Locate the cell with the specified text and output its [X, Y] center coordinate. 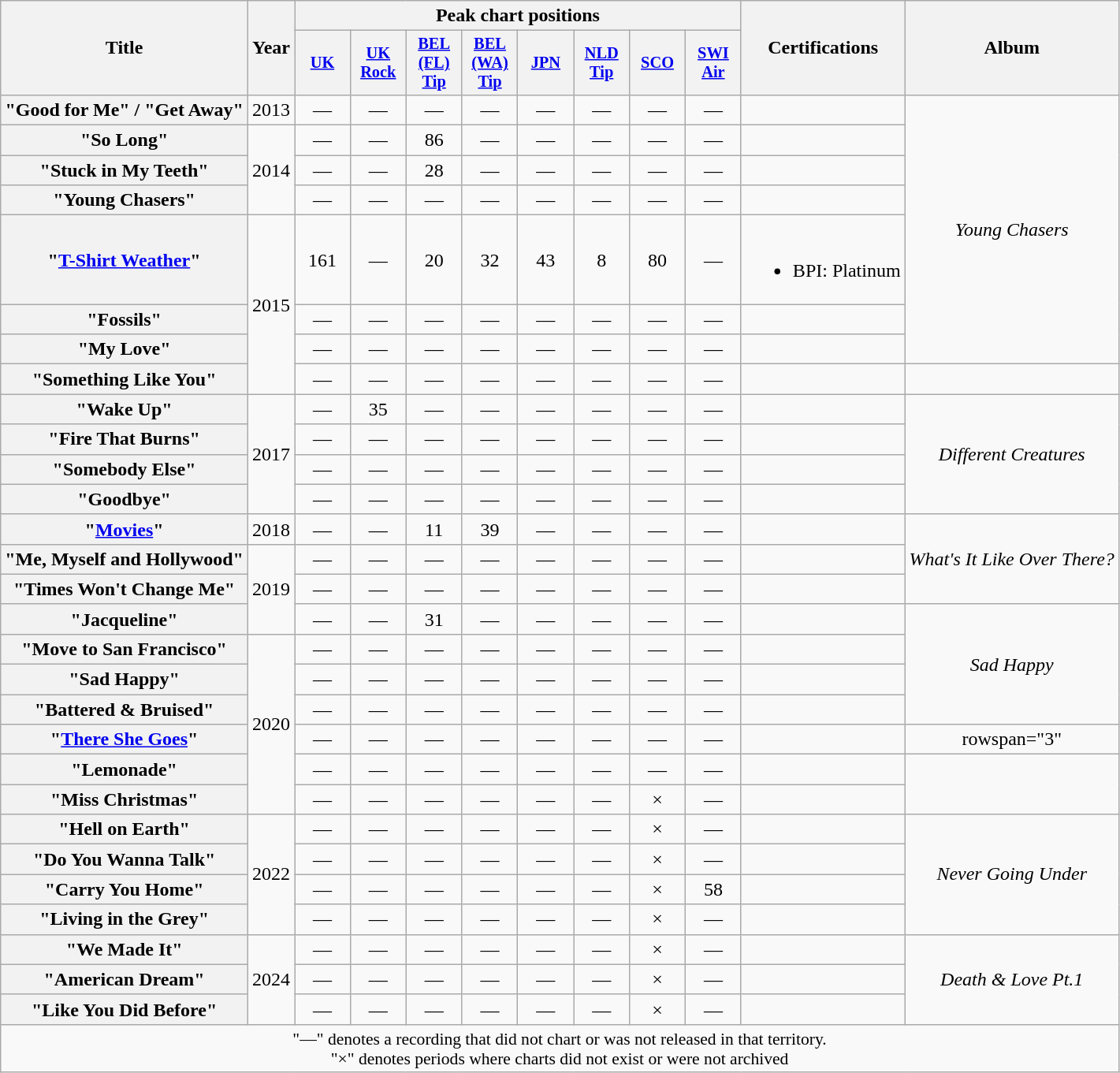
11 [433, 529]
28 [433, 170]
"We Made It" [125, 949]
"Miss Christmas" [125, 799]
Death & Love Pt.1 [1012, 979]
Album [1012, 48]
"Young Chasers" [125, 200]
Different Creatures [1012, 454]
8 [602, 260]
"Sad Happy" [125, 680]
32 [490, 260]
Sad Happy [1012, 664]
"So Long" [125, 140]
31 [433, 619]
"My Love" [125, 349]
"Somebody Else" [125, 469]
2013 [271, 110]
2019 [271, 589]
What's It Like Over There? [1012, 559]
"Jacqueline" [125, 619]
"Times Won't Change Me" [125, 589]
2015 [271, 304]
2017 [271, 454]
"Like You Did Before" [125, 1009]
"Move to San Francisco" [125, 649]
UK [323, 63]
"There She Goes" [125, 740]
"Something Like You" [125, 379]
"Good for Me" / "Get Away" [125, 110]
161 [323, 260]
80 [657, 260]
"Carry You Home" [125, 889]
2018 [271, 529]
"Goodbye" [125, 499]
39 [490, 529]
"Lemonade" [125, 769]
"American Dream" [125, 979]
"—" denotes a recording that did not chart or was not released in that territory."×" denotes periods where charts did not exist or were not archived [560, 1049]
"Battered & Bruised" [125, 710]
Year [271, 48]
UKRock [378, 63]
"Fossils" [125, 319]
"Do You Wanna Talk" [125, 859]
2014 [271, 170]
"Me, Myself and Hollywood" [125, 559]
Young Chasers [1012, 229]
BEL (WA)Tip [490, 63]
20 [433, 260]
86 [433, 140]
"Living in the Grey" [125, 919]
Never Going Under [1012, 874]
"Wake Up" [125, 409]
BEL (FL)Tip [433, 63]
NLDTip [602, 63]
Certifications [823, 48]
"Stuck in My Teeth" [125, 170]
2022 [271, 874]
Title [125, 48]
SCO [657, 63]
58 [713, 889]
BPI: Platinum [823, 260]
"T-Shirt Weather" [125, 260]
Peak chart positions [519, 16]
"Movies" [125, 529]
JPN [545, 63]
"Fire That Burns" [125, 439]
rowspan="3" [1012, 740]
2024 [271, 979]
2020 [271, 724]
"Hell on Earth" [125, 829]
35 [378, 409]
43 [545, 260]
SWIAir [713, 63]
